Extract the [X, Y] coordinate from the center of the cell holding the provided text.  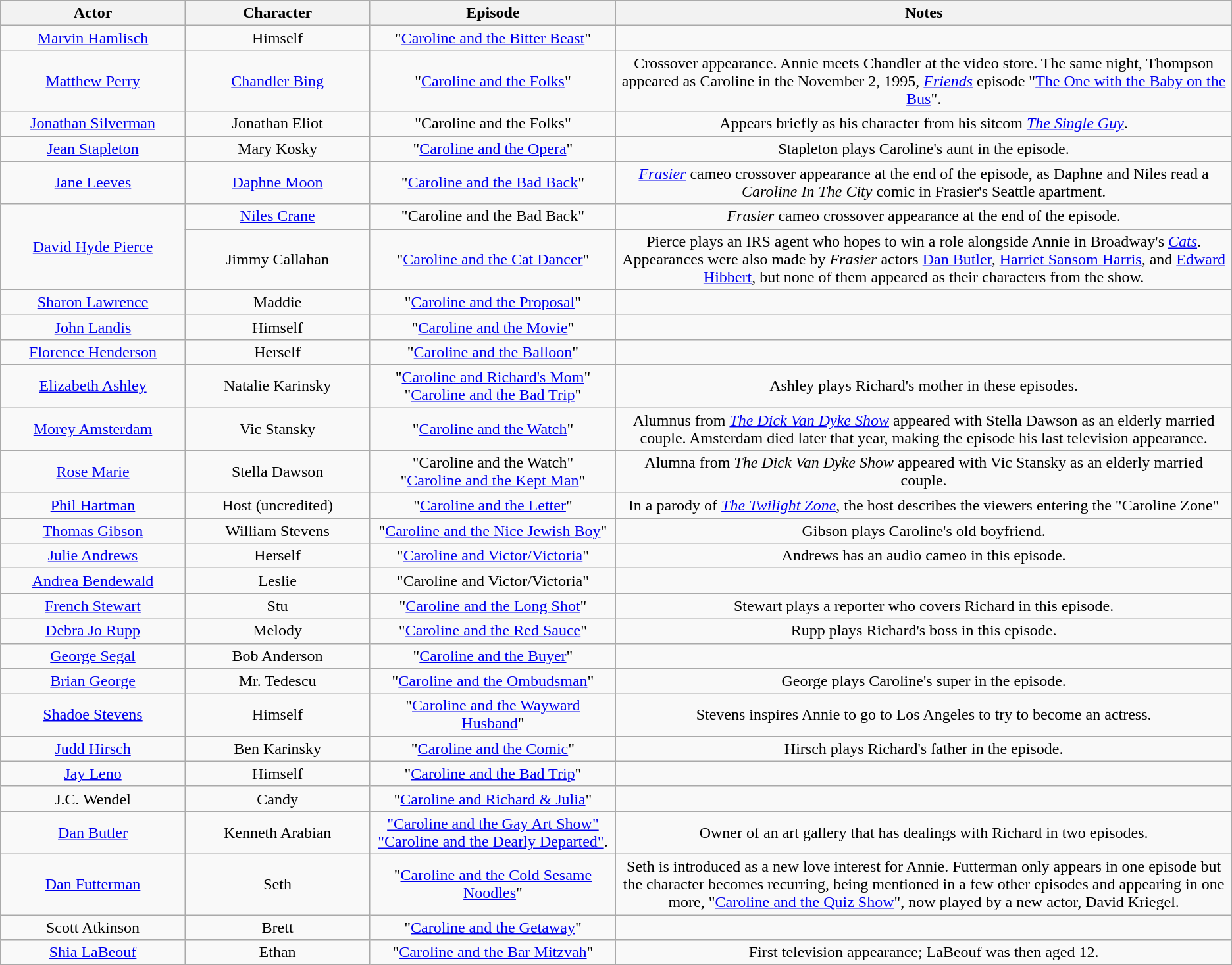
"Caroline and the Letter" [493, 506]
Owner of an art gallery that has dealings with Richard in two episodes. [924, 833]
Ashley plays Richard's mother in these episodes. [924, 385]
Alumna from The Dick Van Dyke Show appeared with Vic Stansky as an elderly married couple. [924, 472]
Matthew Perry [93, 81]
Shia LaBeouf [93, 953]
John Landis [93, 327]
"Caroline and the Getaway" [493, 927]
Stevens inspires Annie to go to Los Angeles to try to become an actress. [924, 714]
Stu [278, 606]
Julie Andrews [93, 556]
Jimmy Callahan [278, 259]
Morey Amsterdam [93, 429]
Stewart plays a reporter who covers Richard in this episode. [924, 606]
Jean Stapleton [93, 149]
Leslie [278, 581]
Ethan [278, 953]
Florence Henderson [93, 352]
J.C. Wendel [93, 799]
Hirsch plays Richard's father in the episode. [924, 749]
Shadoe Stevens [93, 714]
Gibson plays Caroline's old boyfriend. [924, 531]
Thomas Gibson [93, 531]
Scott Atkinson [93, 927]
"Caroline and Richard's Mom""Caroline and the Bad Trip" [493, 385]
Debra Jo Rupp [93, 631]
"Caroline and the Bad Trip" [493, 774]
Seth [278, 884]
Rose Marie [93, 472]
"Caroline and the Ombudsman" [493, 681]
First television appearance; LaBeouf was then aged 12. [924, 953]
Jay Leno [93, 774]
"Caroline and the Watch""Caroline and the Kept Man" [493, 472]
Actor [93, 13]
William Stevens [278, 531]
Frasier cameo crossover appearance at the end of the episode. [924, 216]
"Caroline and the Long Shot" [493, 606]
"Caroline and the Proposal" [493, 302]
Marvin Hamlisch [93, 38]
Brian George [93, 681]
Kenneth Arabian [278, 833]
David Hyde Pierce [93, 247]
Vic Stansky [278, 429]
Character [278, 13]
Chandler Bing [278, 81]
"Caroline and the Cat Dancer" [493, 259]
George plays Caroline's super in the episode. [924, 681]
Mr. Tedescu [278, 681]
"Caroline and the Bitter Beast" [493, 38]
"Caroline and the Cold Sesame Noodles" [493, 884]
Bob Anderson [278, 656]
Maddie [278, 302]
Jane Leeves [93, 183]
Brett [278, 927]
"Caroline and the Bar Mitzvah" [493, 953]
"Caroline and the Balloon" [493, 352]
Dan Futterman [93, 884]
Elizabeth Ashley [93, 385]
"Caroline and the Buyer" [493, 656]
"Caroline and the Wayward Husband" [493, 714]
Mary Kosky [278, 149]
Stella Dawson [278, 472]
"Caroline and the Comic" [493, 749]
Andrews has an audio cameo in this episode. [924, 556]
Notes [924, 13]
"Caroline and the Nice Jewish Boy" [493, 531]
"Caroline and the Opera" [493, 149]
Episode [493, 13]
"Caroline and the Red Sauce" [493, 631]
Candy [278, 799]
Appears briefly as his character from his sitcom The Single Guy. [924, 124]
Jonathan Silverman [93, 124]
"Caroline and the Watch" [493, 429]
"Caroline and the Gay Art Show" "Caroline and the Dearly Departed". [493, 833]
Frasier cameo crossover appearance at the end of the episode, as Daphne and Niles read a Caroline In The City comic in Frasier's Seattle apartment. [924, 183]
Host (uncredited) [278, 506]
"Caroline and Richard & Julia" [493, 799]
Dan Butler [93, 833]
Niles Crane [278, 216]
Jonathan Eliot [278, 124]
Phil Hartman [93, 506]
Rupp plays Richard's boss in this episode. [924, 631]
Sharon Lawrence [93, 302]
Natalie Karinsky [278, 385]
Judd Hirsch [93, 749]
In a parody of The Twilight Zone, the host describes the viewers entering the "Caroline Zone" [924, 506]
Andrea Bendewald [93, 581]
Daphne Moon [278, 183]
"Caroline and the Movie" [493, 327]
French Stewart [93, 606]
Stapleton plays Caroline's aunt in the episode. [924, 149]
Melody [278, 631]
George Segal [93, 656]
Ben Karinsky [278, 749]
